Identify which cell holds the provided text, then report its [x, y] central coordinate. 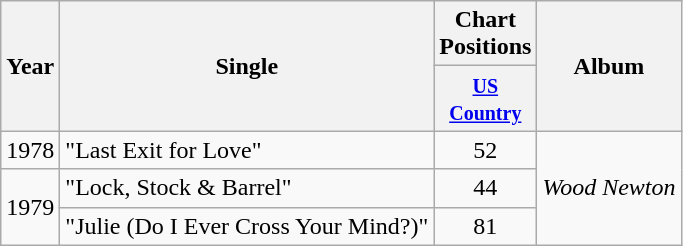
Year [30, 66]
1979 [30, 207]
Wood Newton [609, 188]
"Julie (Do I Ever Cross Your Mind?)" [247, 226]
44 [486, 188]
"Lock, Stock & Barrel" [247, 188]
52 [486, 150]
Single [247, 66]
"Last Exit for Love" [247, 150]
US Country [486, 98]
1978 [30, 150]
Album [609, 66]
81 [486, 226]
Chart Positions [486, 34]
